Detect which cell encompasses the target text, then output its [X, Y] center coordinate. 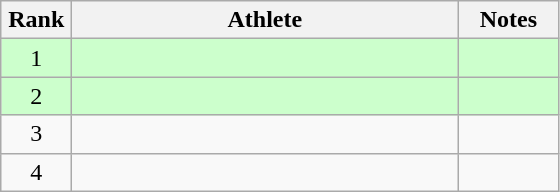
Athlete [265, 20]
Rank [36, 20]
3 [36, 134]
4 [36, 172]
Notes [508, 20]
2 [36, 96]
1 [36, 58]
